Find where the given text appears and provide that cell's center as [X, Y] coordinate. 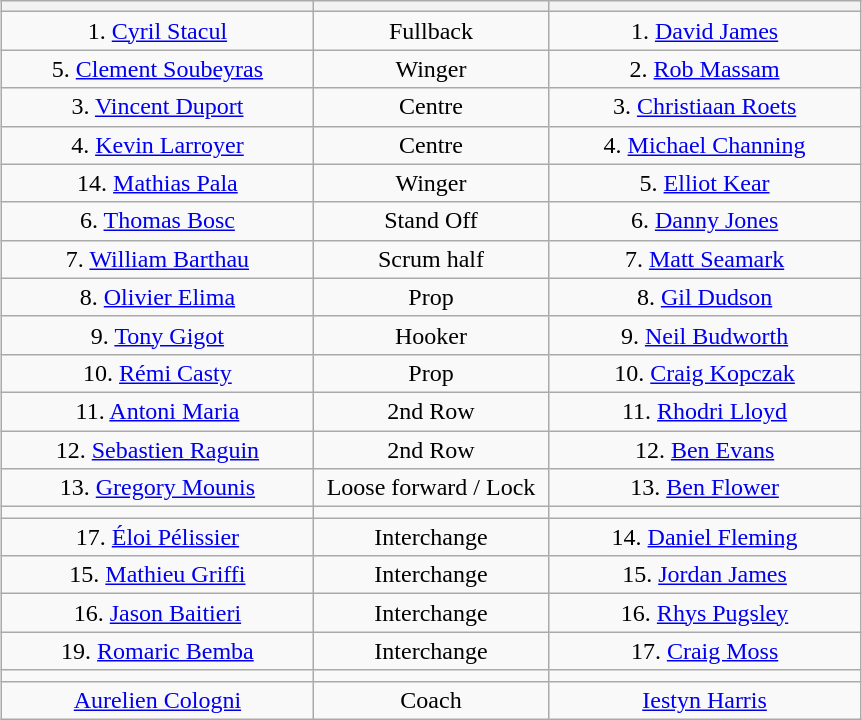
14. Mathias Pala [158, 183]
7. Matt Seamark [704, 259]
17. Éloi Pélissier [158, 537]
5. Clement Soubeyras [158, 69]
19. Romaric Bemba [158, 651]
Iestyn Harris [704, 700]
16. Jason Baitieri [158, 613]
1. Cyril Stacul [158, 31]
15. Mathieu Griffi [158, 575]
17. Craig Moss [704, 651]
15. Jordan James [704, 575]
9. Neil Budworth [704, 335]
7. William Barthau [158, 259]
9. Tony Gigot [158, 335]
6. Thomas Bosc [158, 221]
12. Ben Evans [704, 449]
13. Gregory Mounis [158, 488]
Aurelien Cologni [158, 700]
8. Olivier Elima [158, 297]
Loose forward / Lock [431, 488]
10. Craig Kopczak [704, 373]
11. Antoni Maria [158, 411]
3. Vincent Duport [158, 107]
4. Michael Channing [704, 145]
11. Rhodri Lloyd [704, 411]
Fullback [431, 31]
12. Sebastien Raguin [158, 449]
3. Christiaan Roets [704, 107]
1. David James [704, 31]
6. Danny Jones [704, 221]
13. Ben Flower [704, 488]
16. Rhys Pugsley [704, 613]
Stand Off [431, 221]
Hooker [431, 335]
10. Rémi Casty [158, 373]
Scrum half [431, 259]
2. Rob Massam [704, 69]
Coach [431, 700]
4. Kevin Larroyer [158, 145]
5. Elliot Kear [704, 183]
14. Daniel Fleming [704, 537]
8. Gil Dudson [704, 297]
